Output the [X, Y] coordinate of the center of the cell containing the given text.  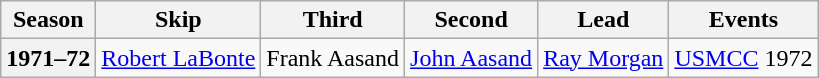
John Aasand [472, 58]
Events [744, 20]
Frank Aasand [333, 58]
Robert LaBonte [178, 58]
Skip [178, 20]
1971–72 [48, 58]
Season [48, 20]
Second [472, 20]
USMCC 1972 [744, 58]
Ray Morgan [604, 58]
Third [333, 20]
Lead [604, 20]
